Extract the [x, y] coordinate from the center of the cell holding the provided text.  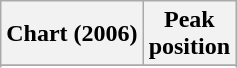
Peakposition [189, 34]
Chart (2006) [72, 34]
